Identify which cell holds the provided text, then report its (X, Y) central coordinate. 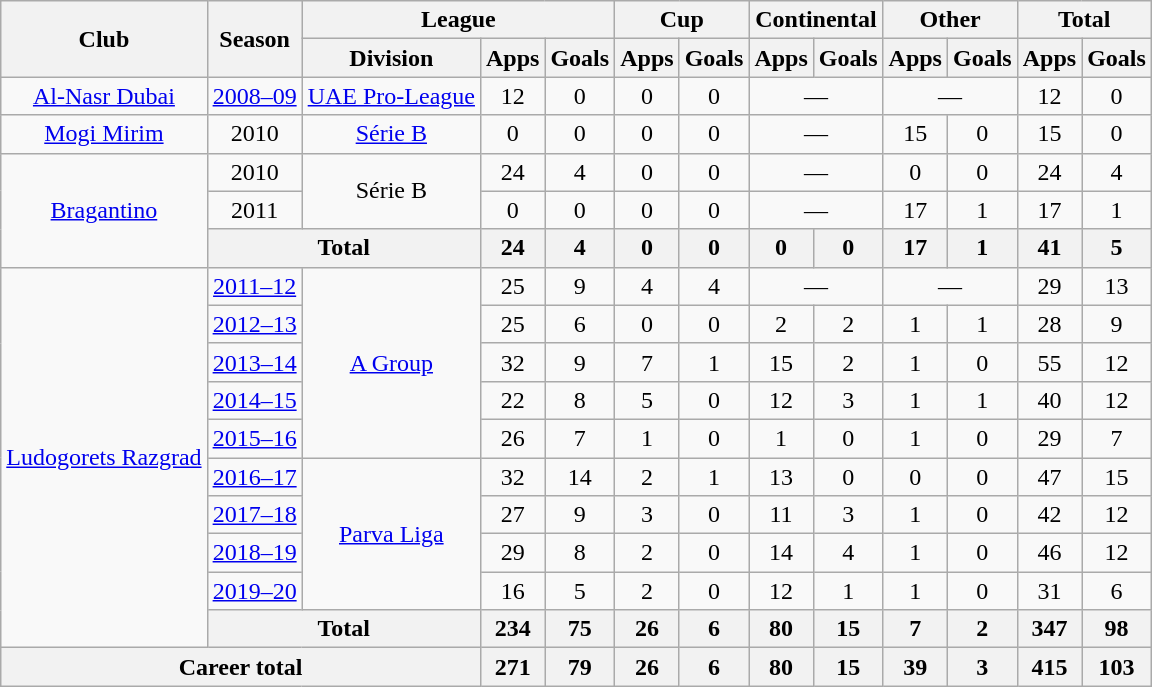
55 (1049, 362)
Other (950, 20)
47 (1049, 477)
Division (391, 58)
347 (1049, 629)
22 (512, 400)
UAE Pro-League (391, 96)
Season (254, 39)
2011–12 (254, 286)
Parva Liga (391, 534)
2012–13 (254, 324)
79 (580, 667)
271 (512, 667)
40 (1049, 400)
28 (1049, 324)
Club (104, 39)
234 (512, 629)
Continental (816, 20)
2013–14 (254, 362)
16 (512, 591)
75 (580, 629)
31 (1049, 591)
Mogi Mirim (104, 134)
2018–19 (254, 553)
98 (1117, 629)
A Group (391, 362)
Bragantino (104, 210)
2016–17 (254, 477)
11 (781, 515)
46 (1049, 553)
2014–15 (254, 400)
42 (1049, 515)
2008–09 (254, 96)
Cup (682, 20)
2011 (254, 210)
Ludogorets Razgrad (104, 458)
2019–20 (254, 591)
27 (512, 515)
39 (915, 667)
Career total (241, 667)
Al-Nasr Dubai (104, 96)
103 (1117, 667)
2017–18 (254, 515)
2015–16 (254, 438)
41 (1049, 248)
415 (1049, 667)
League (458, 20)
